Search for the cell housing the specified text and yield its [x, y] center coordinate. 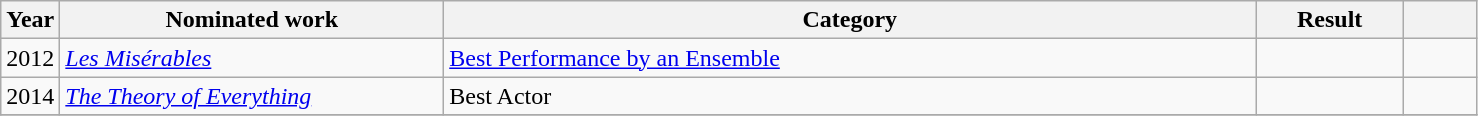
Year [30, 20]
Category [850, 20]
2012 [30, 58]
Best Actor [850, 96]
Best Performance by an Ensemble [850, 58]
Les Misérables [252, 58]
2014 [30, 96]
Nominated work [252, 20]
Result [1330, 20]
The Theory of Everything [252, 96]
